Return the (x, y) coordinate for the center point of the cell that contains the specified text.  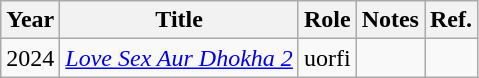
Notes (390, 20)
Love Sex Aur Dhokha 2 (180, 58)
Year (30, 20)
Role (327, 20)
2024 (30, 58)
uorfi (327, 58)
Title (180, 20)
Ref. (450, 20)
